Return the [x, y] coordinate for the center point of the cell that contains the specified text.  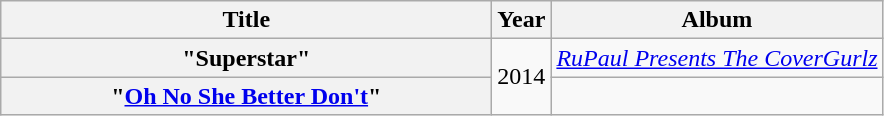
"Oh No She Better Don't" [246, 96]
Title [246, 20]
Album [717, 20]
RuPaul Presents The CoverGurlz [717, 58]
2014 [522, 77]
Year [522, 20]
"Superstar" [246, 58]
